Determine the [X, Y] coordinate at the center of the cell enclosing the given text.  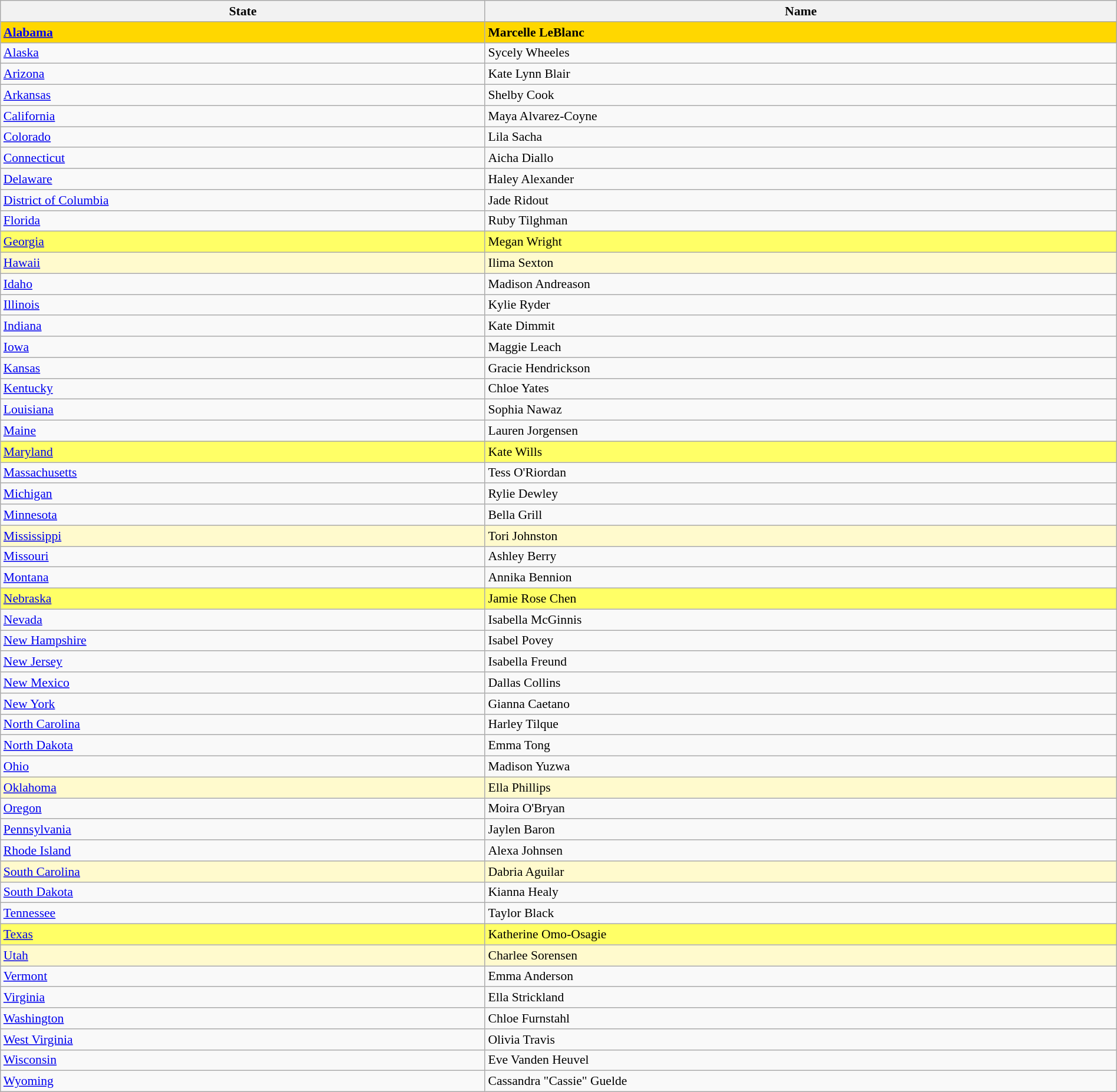
California [243, 116]
Charlee Sorensen [801, 955]
Kate Dimmit [801, 326]
Haley Alexander [801, 179]
Illinois [243, 305]
Louisiana [243, 410]
Florida [243, 221]
New Jersey [243, 662]
Ruby Tilghman [801, 221]
Emma Anderson [801, 977]
Wisconsin [243, 1060]
Isabella Freund [801, 662]
Kylie Ryder [801, 305]
Ella Strickland [801, 998]
Maine [243, 431]
Kansas [243, 368]
Gracie Hendrickson [801, 368]
Jamie Rose Chen [801, 599]
Bella Grill [801, 515]
Rhode Island [243, 851]
South Dakota [243, 892]
South Carolina [243, 872]
Texas [243, 935]
Iowa [243, 347]
Connecticut [243, 158]
Rylie Dewley [801, 494]
District of Columbia [243, 200]
Chloe Yates [801, 389]
Kianna Healy [801, 892]
Ohio [243, 767]
Hawaii [243, 263]
Olivia Travis [801, 1040]
Chloe Furnstahl [801, 1018]
Alaska [243, 53]
Lauren Jorgensen [801, 431]
New Hampshire [243, 641]
Aicha Diallo [801, 158]
Madison Andreason [801, 284]
Maya Alvarez-Coyne [801, 116]
Annika Bennion [801, 578]
Ilima Sexton [801, 263]
Jade Ridout [801, 200]
Shelby Cook [801, 95]
Kate Wills [801, 452]
Oklahoma [243, 787]
Kate Lynn Blair [801, 74]
North Carolina [243, 724]
Tennessee [243, 914]
Mississippi [243, 536]
Name [801, 11]
Dallas Collins [801, 683]
Missouri [243, 557]
Wyoming [243, 1081]
Montana [243, 578]
Indiana [243, 326]
Isabella McGinnis [801, 620]
Utah [243, 955]
Madison Yuzwa [801, 767]
Arizona [243, 74]
Virginia [243, 998]
Delaware [243, 179]
North Dakota [243, 746]
Gianna Caetano [801, 704]
Minnesota [243, 515]
New York [243, 704]
Marcelle LeBlanc [801, 32]
Michigan [243, 494]
Cassandra "Cassie" Guelde [801, 1081]
Georgia [243, 242]
Oregon [243, 809]
West Virginia [243, 1040]
Harley Tilque [801, 724]
Emma Tong [801, 746]
Tori Johnston [801, 536]
Katherine Omo-Osagie [801, 935]
Kentucky [243, 389]
Sophia Nawaz [801, 410]
Sycely Wheeles [801, 53]
Taylor Black [801, 914]
Megan Wright [801, 242]
Washington [243, 1018]
Eve Vanden Heuvel [801, 1060]
Maggie Leach [801, 347]
Dabria Aguilar [801, 872]
Colorado [243, 137]
State [243, 11]
Alexa Johnsen [801, 851]
Vermont [243, 977]
Massachusetts [243, 473]
Alabama [243, 32]
Arkansas [243, 95]
Jaylen Baron [801, 830]
Nevada [243, 620]
Maryland [243, 452]
Isabel Povey [801, 641]
Nebraska [243, 599]
New Mexico [243, 683]
Moira O'Bryan [801, 809]
Ashley Berry [801, 557]
Tess O'Riordan [801, 473]
Lila Sacha [801, 137]
Ella Phillips [801, 787]
Idaho [243, 284]
Pennsylvania [243, 830]
